For the text-containing cell, return its midpoint in (x, y) coordinate format. 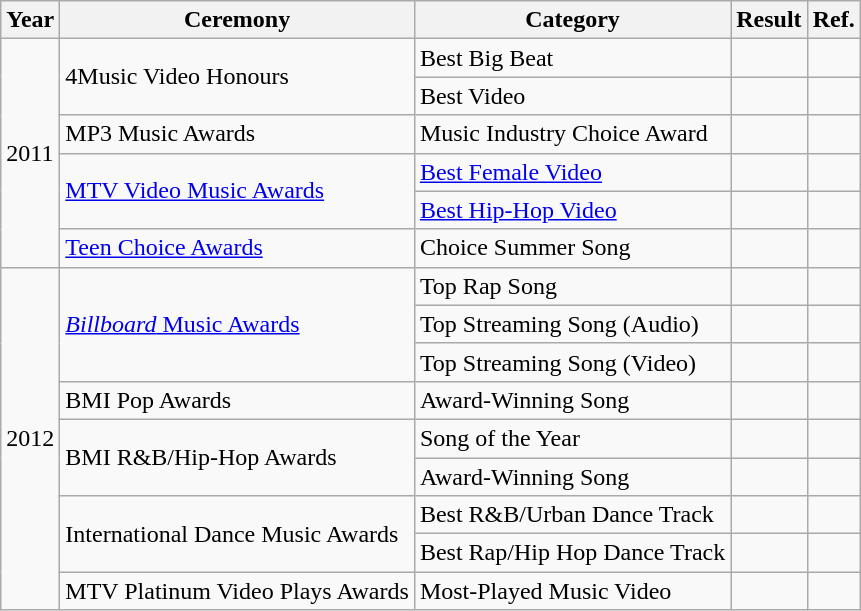
4Music Video Honours (238, 77)
Top Rap Song (572, 286)
MP3 Music Awards (238, 134)
2011 (30, 153)
BMI R&B/Hip-Hop Awards (238, 457)
Ref. (834, 20)
Best Female Video (572, 172)
MTV Platinum Video Plays Awards (238, 591)
Choice Summer Song (572, 248)
Result (769, 20)
Song of the Year (572, 438)
Top Streaming Song (Video) (572, 362)
BMI Pop Awards (238, 400)
Best R&B/Urban Dance Track (572, 515)
Best Big Beat (572, 58)
Top Streaming Song (Audio) (572, 324)
Best Hip-Hop Video (572, 210)
Year (30, 20)
International Dance Music Awards (238, 534)
Best Rap/Hip Hop Dance Track (572, 553)
Category (572, 20)
Billboard Music Awards (238, 324)
MTV Video Music Awards (238, 191)
Ceremony (238, 20)
2012 (30, 438)
Most-Played Music Video (572, 591)
Best Video (572, 96)
Teen Choice Awards (238, 248)
Music Industry Choice Award (572, 134)
